Search for the cell housing the specified text and yield its (X, Y) center coordinate. 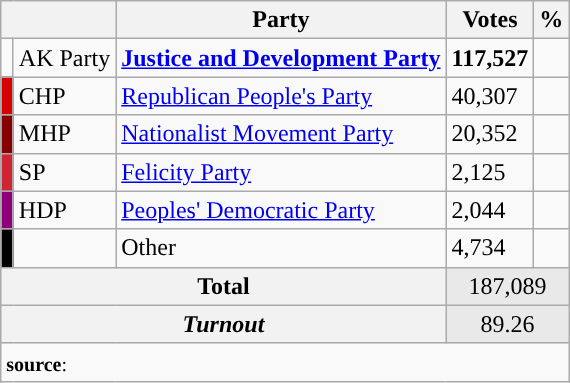
117,527 (490, 58)
Total (224, 286)
% (552, 20)
Justice and Development Party (281, 58)
HDP (64, 210)
MHP (64, 134)
40,307 (490, 96)
SP (64, 172)
89.26 (508, 324)
2,044 (490, 210)
2,125 (490, 172)
source: (285, 362)
4,734 (490, 248)
CHP (64, 96)
Republican People's Party (281, 96)
Felicity Party (281, 172)
187,089 (508, 286)
AK Party (64, 58)
Votes (490, 20)
20,352 (490, 134)
Peoples' Democratic Party (281, 210)
Turnout (224, 324)
Other (281, 248)
Party (281, 20)
Nationalist Movement Party (281, 134)
